Scan for the cell matching the given text and deliver its [x, y] coordinate at center. 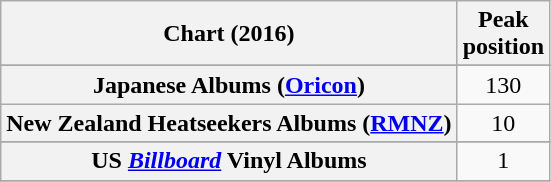
New Zealand Heatseekers Albums (RMNZ) [229, 123]
10 [503, 123]
Japanese Albums (Oricon) [229, 85]
130 [503, 85]
1 [503, 161]
US Billboard Vinyl Albums [229, 161]
Peak position [503, 34]
Chart (2016) [229, 34]
